Output the (x, y) coordinate of the center of the cell containing the given text.  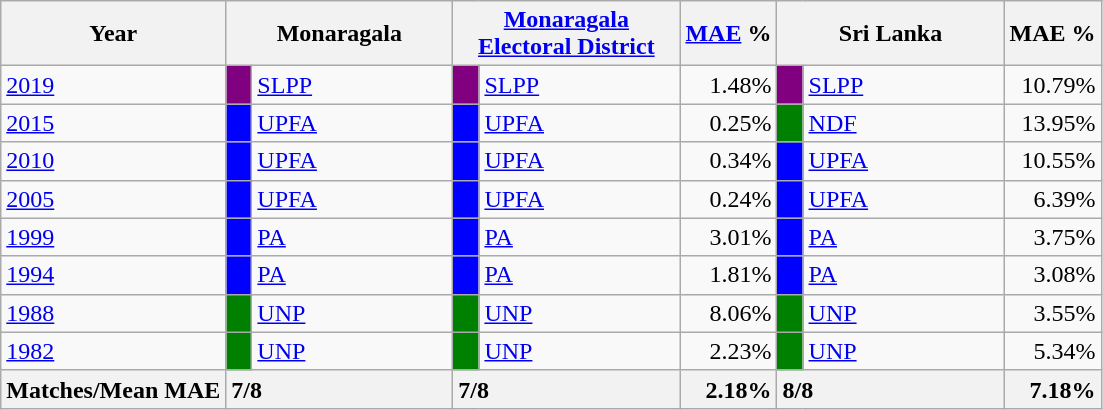
8/8 (890, 389)
3.01% (728, 237)
Monaragala Electoral District (566, 34)
1.81% (728, 275)
Year (114, 34)
1982 (114, 351)
2005 (114, 199)
2.23% (728, 351)
NDF (904, 123)
0.34% (728, 161)
3.08% (1052, 275)
6.39% (1052, 199)
5.34% (1052, 351)
2019 (114, 85)
Monaragala (340, 34)
8.06% (728, 313)
1988 (114, 313)
10.79% (1052, 85)
0.25% (728, 123)
2010 (114, 161)
1994 (114, 275)
Sri Lanka (890, 34)
2015 (114, 123)
10.55% (1052, 161)
2.18% (728, 389)
1999 (114, 237)
0.24% (728, 199)
7.18% (1052, 389)
1.48% (728, 85)
3.75% (1052, 237)
3.55% (1052, 313)
13.95% (1052, 123)
Matches/Mean MAE (114, 389)
